Provide the [X, Y] coordinate of the cell's center where the given text is located.  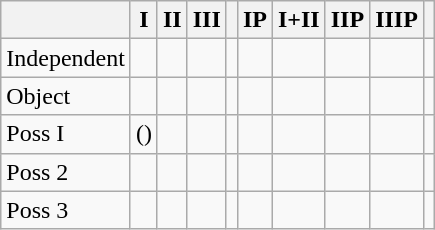
I+II [298, 20]
IIP [347, 20]
() [144, 134]
Poss 3 [66, 210]
Object [66, 96]
IP [254, 20]
Poss 2 [66, 172]
III [206, 20]
II [172, 20]
I [144, 20]
Independent [66, 58]
IIIP [397, 20]
Poss I [66, 134]
